From the cell containing the given text, extract its center point as (x, y) coordinate. 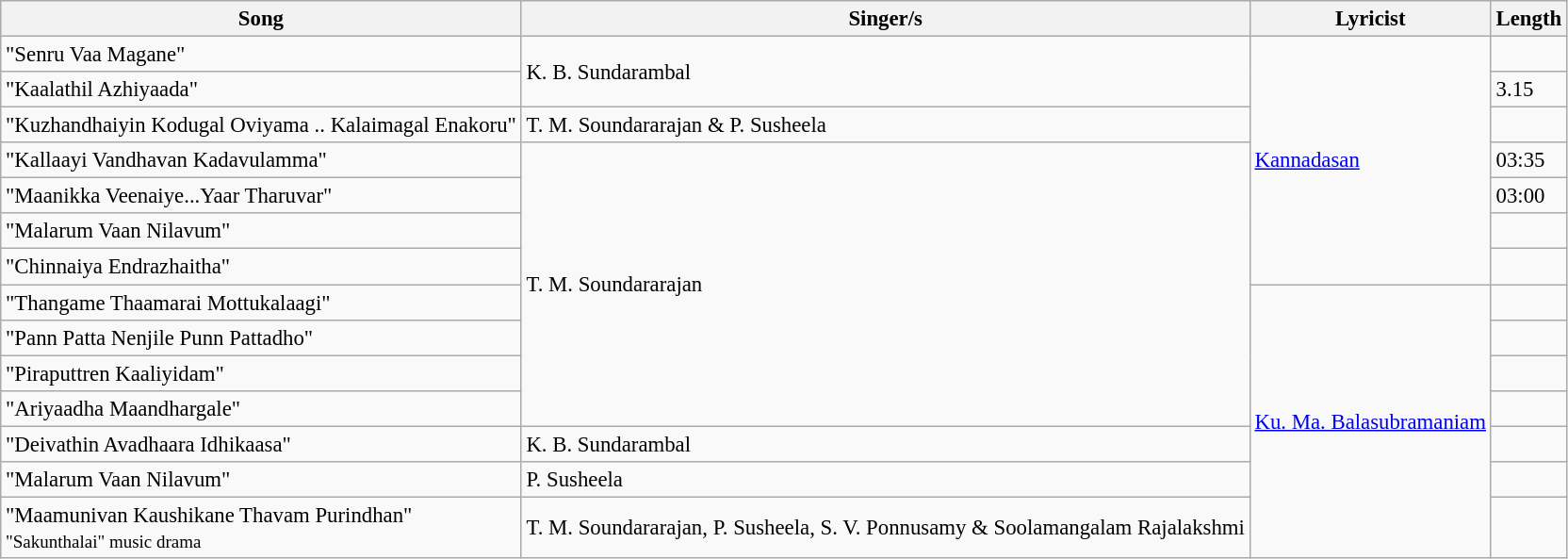
Song (261, 19)
Lyricist (1370, 19)
"Thangame Thaamarai Mottukalaagi" (261, 303)
"Chinnaiya Endrazhaitha" (261, 267)
T. M. Soundararajan, P. Susheela, S. V. Ponnusamy & Soolamangalam Rajalakshmi (886, 528)
T. M. Soundararajan & P. Susheela (886, 125)
Singer/s (886, 19)
03:00 (1528, 196)
"Kaalathil Azhiyaada" (261, 90)
T. M. Soundararajan (886, 285)
03:35 (1528, 160)
"Ariyaadha Maandhargale" (261, 408)
"Senru Vaa Magane" (261, 55)
"Pann Patta Nenjile Punn Pattadho" (261, 337)
"Kallaayi Vandhavan Kadavulamma" (261, 160)
P. Susheela (886, 480)
"Maamunivan Kaushikane Thavam Purindhan""Sakunthalai" music drama (261, 528)
Length (1528, 19)
"Piraputtren Kaaliyidam" (261, 373)
Ku. Ma. Balasubramaniam (1370, 421)
"Deivathin Avadhaara Idhikaasa" (261, 444)
3.15 (1528, 90)
"Kuzhandhaiyin Kodugal Oviyama .. Kalaimagal Enakoru" (261, 125)
Kannadasan (1370, 160)
"Maanikka Veenaiye...Yaar Tharuvar" (261, 196)
